Identify which cell holds the provided text, then report its [X, Y] central coordinate. 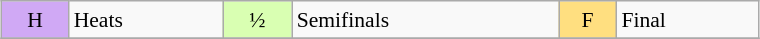
½ [258, 20]
Final [687, 20]
F [588, 20]
Heats [146, 20]
Semifinals [426, 20]
H [36, 20]
